Scan for the cell matching the given text and deliver its [X, Y] coordinate at center. 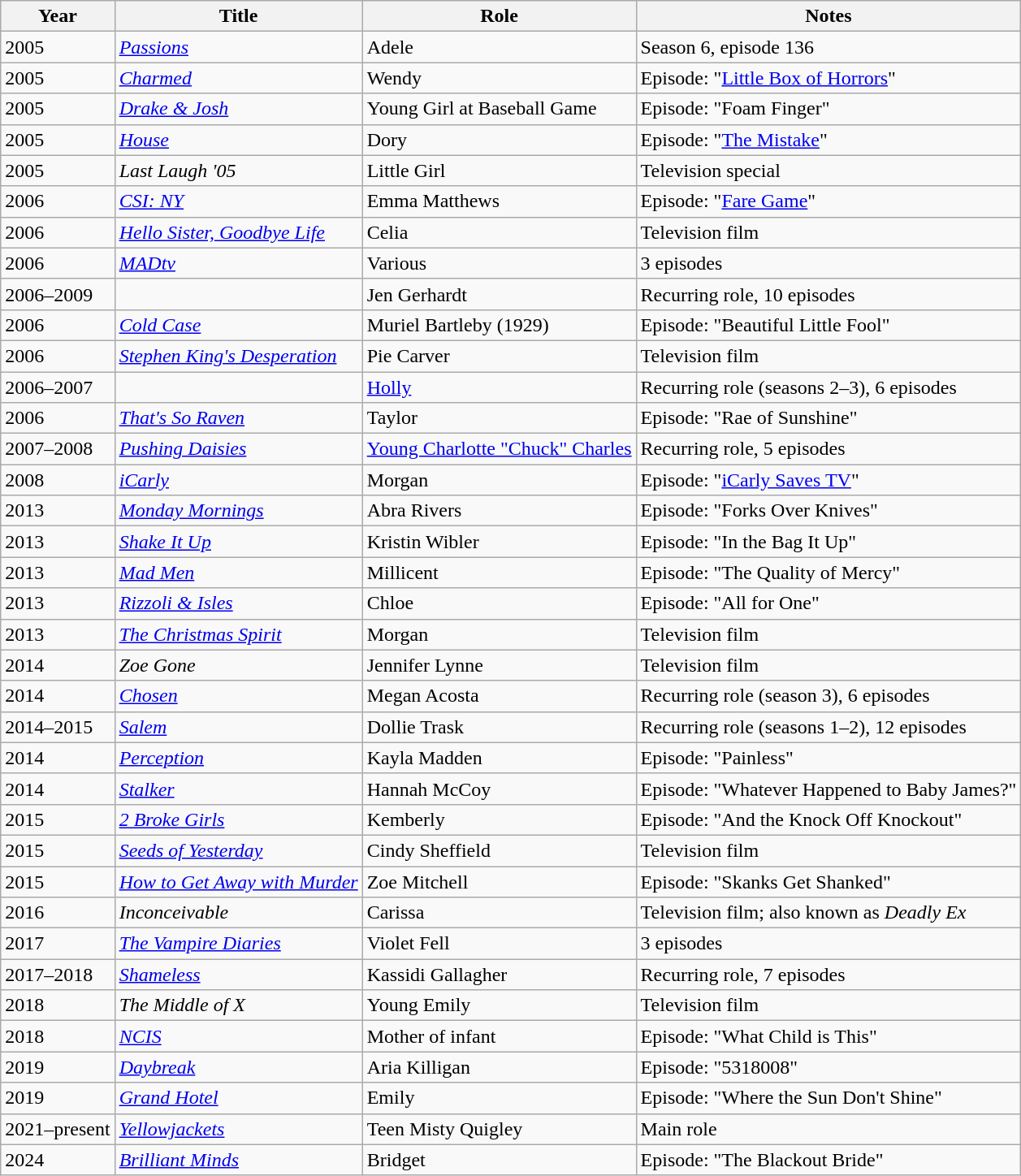
Episode: "Rae of Sunshine" [828, 418]
NCIS [239, 1036]
Zoe Mitchell [499, 881]
Rizzoli & Isles [239, 603]
2008 [58, 480]
Season 6, episode 136 [828, 47]
CSI: NY [239, 201]
Celia [499, 232]
Yellowjackets [239, 1129]
Episode: "Foam Finger" [828, 109]
Abra Rivers [499, 511]
Monday Mornings [239, 511]
iCarly [239, 480]
Brilliant Minds [239, 1160]
Recurring role (seasons 1–2), 12 episodes [828, 727]
Seeds of Yesterday [239, 850]
Episode: "Whatever Happened to Baby James?" [828, 789]
2017–2018 [58, 975]
2014–2015 [58, 727]
Episode: "Painless" [828, 758]
2021–present [58, 1129]
Dory [499, 140]
Taylor [499, 418]
Main role [828, 1129]
2 Broke Girls [239, 819]
Wendy [499, 78]
Bridget [499, 1160]
Notes [828, 16]
Episode: "What Child is This" [828, 1036]
Mad Men [239, 573]
Mother of infant [499, 1036]
Millicent [499, 573]
Episode: "Where the Sun Don't Shine" [828, 1098]
Chloe [499, 603]
Daybreak [239, 1067]
Kassidi Gallagher [499, 975]
Episode: "The Quality of Mercy" [828, 573]
Pie Carver [499, 356]
Shake It Up [239, 542]
Charmed [239, 78]
Episode: "iCarly Saves TV" [828, 480]
Episode: "Fare Game" [828, 201]
Hannah McCoy [499, 789]
Cold Case [239, 325]
How to Get Away with Murder [239, 881]
Holly [499, 387]
Zoe Gone [239, 665]
Role [499, 16]
Kemberly [499, 819]
Perception [239, 758]
Teen Misty Quigley [499, 1129]
Recurring role, 5 episodes [828, 449]
Recurring role (seasons 2–3), 6 episodes [828, 387]
2006–2007 [58, 387]
Episode: "The Blackout Bride" [828, 1160]
Young Girl at Baseball Game [499, 109]
Pushing Daisies [239, 449]
Chosen [239, 696]
Episode: "All for One" [828, 603]
Television special [828, 171]
Violet Fell [499, 944]
Kristin Wibler [499, 542]
Drake & Josh [239, 109]
2017 [58, 944]
Emma Matthews [499, 201]
Muriel Bartleby (1929) [499, 325]
Title [239, 16]
Dollie Trask [499, 727]
Hello Sister, Goodbye Life [239, 232]
Adele [499, 47]
Grand Hotel [239, 1098]
House [239, 140]
Kayla Madden [499, 758]
Recurring role, 10 episodes [828, 294]
MADtv [239, 263]
Stephen King's Desperation [239, 356]
Cindy Sheffield [499, 850]
Episode: "Beautiful Little Fool" [828, 325]
Episode: "Little Box of Horrors" [828, 78]
Passions [239, 47]
Last Laugh '05 [239, 171]
2007–2008 [58, 449]
Episode: "5318008" [828, 1067]
The Middle of X [239, 1005]
Inconceivable [239, 913]
Year [58, 16]
Jennifer Lynne [499, 665]
Shameless [239, 975]
Stalker [239, 789]
2016 [58, 913]
Jen Gerhardt [499, 294]
Young Emily [499, 1005]
Various [499, 263]
Episode: "In the Bag It Up" [828, 542]
Salem [239, 727]
The Christmas Spirit [239, 634]
Episode: "Forks Over Knives" [828, 511]
Carissa [499, 913]
Episode: "Skanks Get Shanked" [828, 881]
2024 [58, 1160]
Recurring role, 7 episodes [828, 975]
Little Girl [499, 171]
Episode: "The Mistake" [828, 140]
That's So Raven [239, 418]
Recurring role (season 3), 6 episodes [828, 696]
Aria Killigan [499, 1067]
Megan Acosta [499, 696]
2006–2009 [58, 294]
Young Charlotte "Chuck" Charles [499, 449]
Episode: "And the Knock Off Knockout" [828, 819]
The Vampire Diaries [239, 944]
Emily [499, 1098]
Television film; also known as Deadly Ex [828, 913]
